Identify which cell holds the provided text, then report its (X, Y) central coordinate. 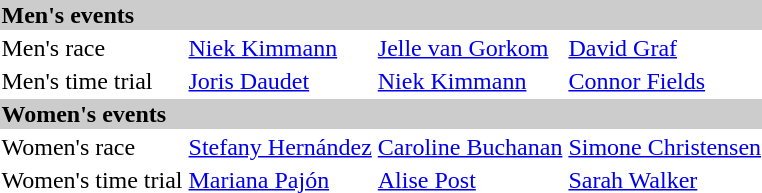
Men's race (92, 48)
Joris Daudet (280, 81)
Stefany Hernández (280, 147)
Jelle van Gorkom (470, 48)
Women's race (92, 147)
Caroline Buchanan (470, 147)
Men's time trial (92, 81)
